Output the [X, Y] coordinate of the center of the cell containing the given text.  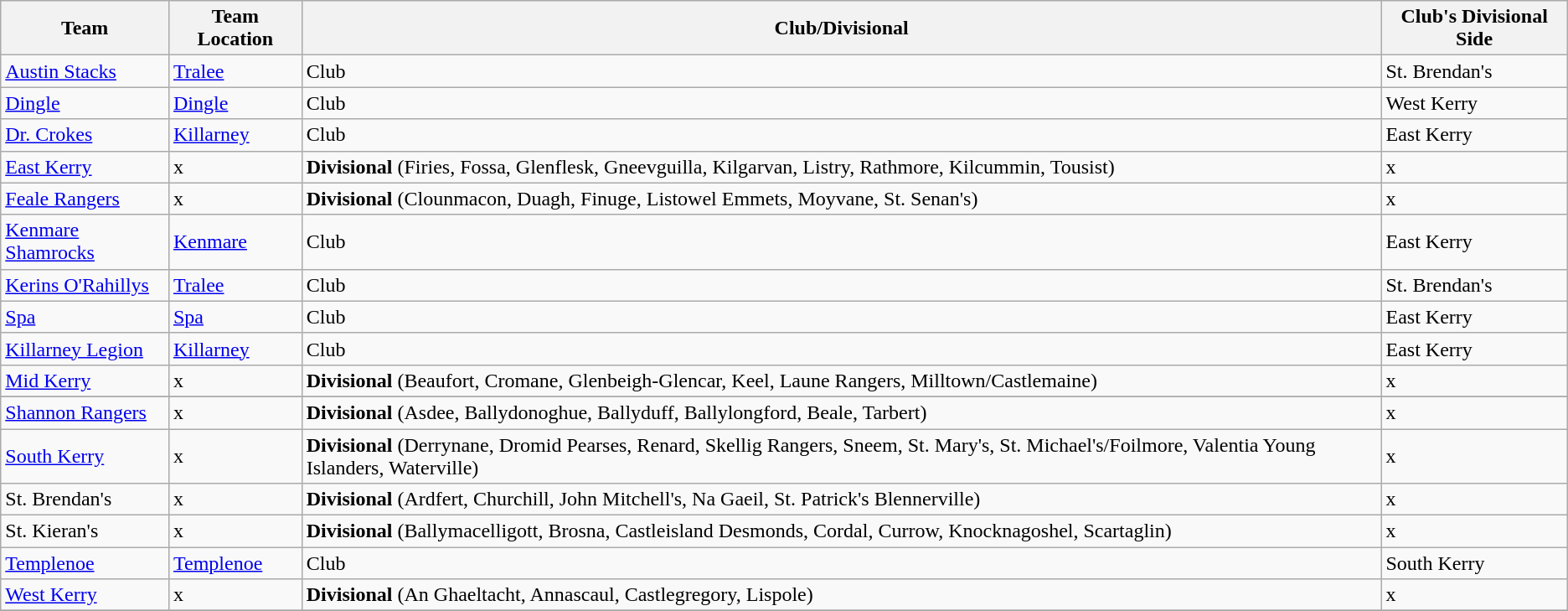
St. Kieran's [85, 531]
Kenmare [235, 241]
Club's Divisional Side [1474, 28]
Feale Rangers [85, 199]
Divisional (Firies, Fossa, Glenflesk, Gneevguilla, Kilgarvan, Listry, Rathmore, Kilcummin, Tousist) [841, 167]
Mid Kerry [85, 381]
Divisional (Asdee, Ballydonoghue, Ballyduff, Ballylongford, Beale, Tarbert) [841, 412]
Club/Divisional [841, 28]
Killarney Legion [85, 349]
Divisional (Derrynane, Dromid Pearses, Renard, Skellig Rangers, Sneem, St. Mary's, St. Michael's/Foilmore, Valentia Young Islanders, Waterville) [841, 456]
Divisional (An Ghaeltacht, Annascaul, Castlegregory, Lispole) [841, 595]
Dr. Crokes [85, 135]
Austin Stacks [85, 71]
Kerins O'Rahillys [85, 285]
Divisional (Clounmacon, Duagh, Finuge, Listowel Emmets, Moyvane, St. Senan's) [841, 199]
Team Location [235, 28]
Divisional (Ballymacelligott, Brosna, Castleisland Desmonds, Cordal, Currow, Knocknagoshel, Scartaglin) [841, 531]
Team [85, 28]
Shannon Rangers [85, 412]
Kenmare Shamrocks [85, 241]
Divisional (Beaufort, Cromane, Glenbeigh-Glencar, Keel, Laune Rangers, Milltown/Castlemaine) [841, 381]
Divisional (Ardfert, Churchill, John Mitchell's, Na Gaeil, St. Patrick's Blennerville) [841, 500]
